Extract the (X, Y) coordinate from the center of the cell holding the provided text.  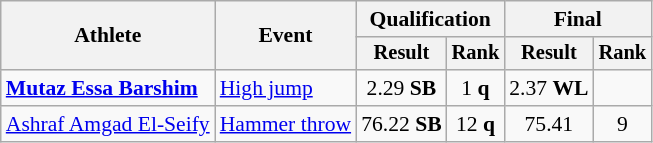
Event (286, 36)
Qualification (430, 19)
1 q (476, 88)
Athlete (108, 36)
Hammer throw (286, 124)
75.41 (548, 124)
Ashraf Amgad El-Seify (108, 124)
Mutaz Essa Barshim (108, 88)
9 (623, 124)
Final (578, 19)
2.29 SB (402, 88)
76.22 SB (402, 124)
High jump (286, 88)
12 q (476, 124)
2.37 WL (548, 88)
